For the text-containing cell, return its midpoint in (x, y) coordinate format. 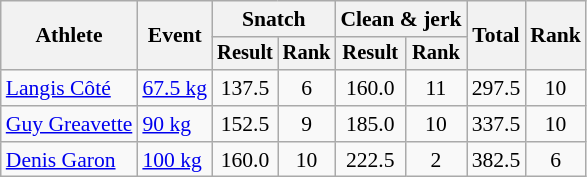
160.0 (370, 88)
Guy Greavette (70, 124)
152.5 (245, 124)
337.5 (496, 124)
185.0 (370, 124)
Langis Côté (70, 88)
Event (174, 36)
90 kg (174, 124)
Clean & jerk (400, 19)
11 (436, 88)
Total (496, 36)
137.5 (245, 88)
6 (307, 88)
9 (307, 124)
Athlete (70, 36)
67.5 kg (174, 88)
297.5 (496, 88)
Snatch (274, 19)
